Detect which cell encompasses the target text, then output its (X, Y) center coordinate. 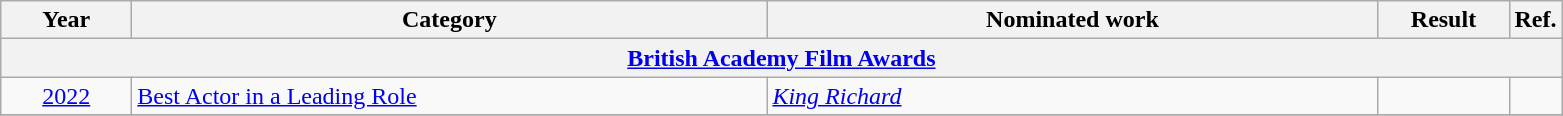
King Richard (1072, 96)
Nominated work (1072, 20)
Best Actor in a Leading Role (450, 96)
British Academy Film Awards (782, 58)
Category (450, 20)
Result (1444, 20)
Year (66, 20)
Ref. (1536, 20)
2022 (66, 96)
